Provide the (X, Y) coordinate of the cell's center where the given text is located.  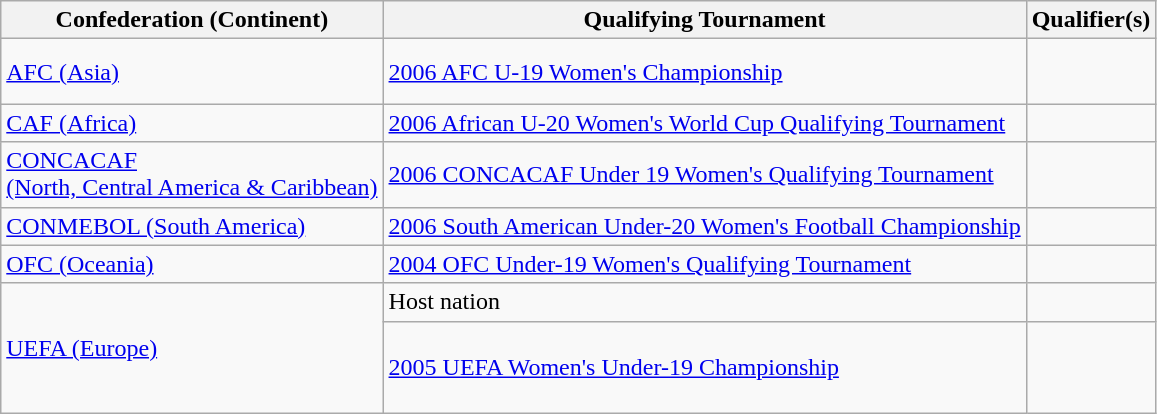
CONCACAF(North, Central America & Caribbean) (192, 174)
OFC (Oceania) (192, 264)
Host nation (704, 302)
2005 UEFA Women's Under-19 Championship (704, 367)
UEFA (Europe) (192, 348)
2006 African U-20 Women's World Cup Qualifying Tournament (704, 123)
2006 AFC U-19 Women's Championship (704, 72)
CAF (Africa) (192, 123)
AFC (Asia) (192, 72)
Confederation (Continent) (192, 20)
Qualifier(s) (1091, 20)
2006 CONCACAF Under 19 Women's Qualifying Tournament (704, 174)
2006 South American Under-20 Women's Football Championship (704, 226)
CONMEBOL (South America) (192, 226)
Qualifying Tournament (704, 20)
2004 OFC Under-19 Women's Qualifying Tournament (704, 264)
